Detect which cell encompasses the target text, then output its [X, Y] center coordinate. 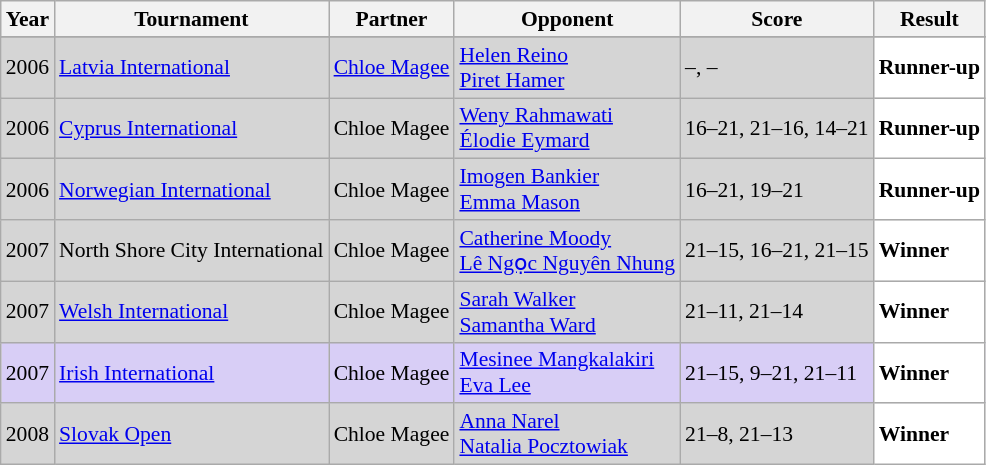
21–11, 21–14 [777, 312]
Opponent [567, 19]
16–21, 19–21 [777, 190]
Weny Rahmawati Élodie Eymard [567, 128]
Sarah Walker Samantha Ward [567, 312]
Result [930, 19]
Cyprus International [192, 128]
2008 [28, 434]
Score [777, 19]
Welsh International [192, 312]
Anna Narel Natalia Pocztowiak [567, 434]
Imogen Bankier Emma Mason [567, 190]
21–15, 16–21, 21–15 [777, 250]
Helen Reino Piret Hamer [567, 68]
–, – [777, 68]
Catherine Moody Lê Ngọc Nguyên Nhung [567, 250]
Mesinee Mangkalakiri Eva Lee [567, 372]
Norwegian International [192, 190]
North Shore City International [192, 250]
Tournament [192, 19]
Slovak Open [192, 434]
Year [28, 19]
21–8, 21–13 [777, 434]
21–15, 9–21, 21–11 [777, 372]
Irish International [192, 372]
16–21, 21–16, 14–21 [777, 128]
Latvia International [192, 68]
Partner [392, 19]
